Output the [X, Y] coordinate of the center of the cell containing the given text.  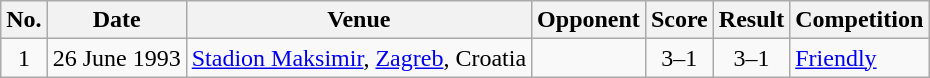
Date [116, 20]
Competition [860, 20]
26 June 1993 [116, 58]
Venue [358, 20]
Score [679, 20]
Result [751, 20]
Friendly [860, 58]
Stadion Maksimir, Zagreb, Croatia [358, 58]
1 [24, 58]
Opponent [589, 20]
No. [24, 20]
